Find where the given text appears and provide that cell's center as [X, Y] coordinate. 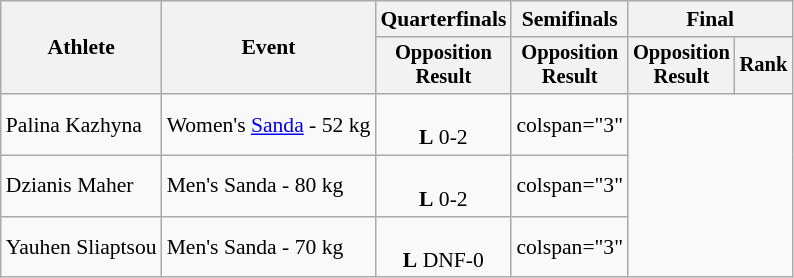
Semifinals [570, 19]
Palina Kazhyna [82, 124]
Rank [764, 66]
Event [269, 48]
Women's Sanda - 52 kg [269, 124]
Men's Sanda - 70 kg [269, 248]
Men's Sanda - 80 kg [269, 186]
Final [710, 19]
Athlete [82, 48]
Quarterfinals [443, 19]
Dzianis Maher [82, 186]
L DNF-0 [443, 248]
Yauhen Sliaptsou [82, 248]
